Scan for the cell matching the given text and deliver its [X, Y] coordinate at center. 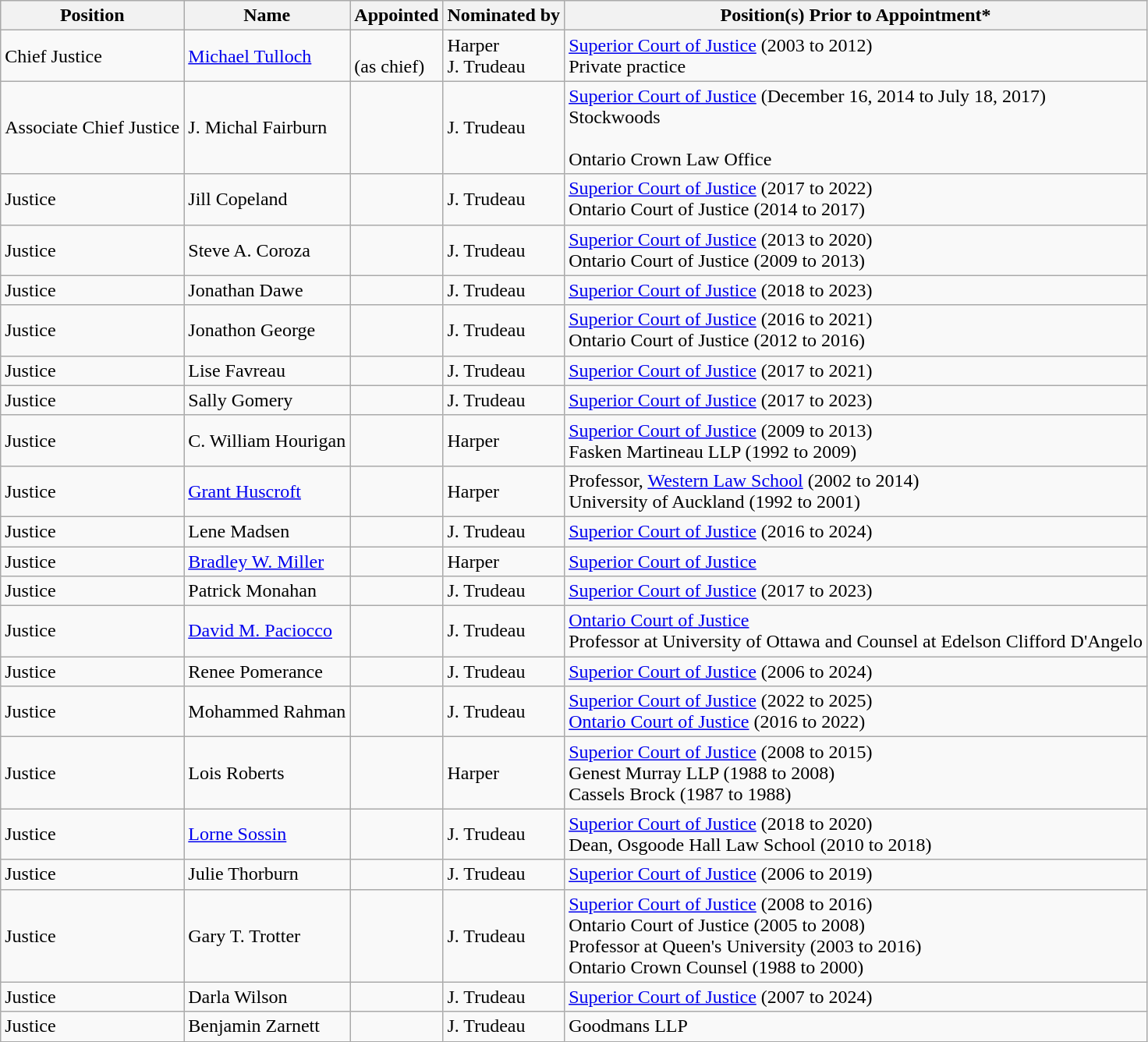
Superior Court of Justice (2013 to 2020) Ontario Court of Justice (2009 to 2013) [856, 250]
Steve A. Coroza [267, 250]
Lene Madsen [267, 531]
Benjamin Zarnett [267, 1026]
Name [267, 16]
Lorne Sossin [267, 835]
Position [92, 16]
Bradley W. Miller [267, 561]
Superior Court of Justice (2018 to 2020) Dean, Osgoode Hall Law School (2010 to 2018) [856, 835]
Chief Justice [92, 56]
Grant Huscroft [267, 491]
Superior Court of Justice [856, 561]
Superior Court of Justice (2009 to 2013) Fasken Martineau LLP (1992 to 2009) [856, 440]
Darla Wilson [267, 997]
C. William Hourigan [267, 440]
HarperJ. Trudeau [504, 56]
Superior Court of Justice (December 16, 2014 to July 18, 2017) StockwoodsOntario Crown Law Office [856, 128]
Appointed [396, 16]
Superior Court of Justice (2007 to 2024) [856, 997]
Julie Thorburn [267, 874]
Nominated by [504, 16]
Superior Court of Justice (2018 to 2023) [856, 290]
(as chief) [396, 56]
Associate Chief Justice [92, 128]
Ontario Court of JusticeProfessor at University of Ottawa and Counsel at Edelson Clifford D'Angelo [856, 632]
Superior Court of Justice (2008 to 2015) Genest Murray LLP (1988 to 2008) Cassels Brock (1987 to 1988) [856, 773]
Superior Court of Justice (2017 to 2022) Ontario Court of Justice (2014 to 2017) [856, 200]
Superior Court of Justice (2017 to 2021) [856, 370]
Superior Court of Justice (2022 to 2025) Ontario Court of Justice (2016 to 2022) [856, 711]
Sally Gomery [267, 400]
Michael Tulloch [267, 56]
Goodmans LLP [856, 1026]
Superior Court of Justice (2016 to 2021) Ontario Court of Justice (2012 to 2016) [856, 331]
Superior Court of Justice (2006 to 2024) [856, 672]
Lois Roberts [267, 773]
Professor, Western Law School (2002 to 2014) University of Auckland (1992 to 2001) [856, 491]
Renee Pomerance [267, 672]
Position(s) Prior to Appointment* [856, 16]
Superior Court of Justice (2006 to 2019) [856, 874]
Patrick Monahan [267, 591]
Jill Copeland [267, 200]
Mohammed Rahman [267, 711]
Lise Favreau [267, 370]
Jonathon George [267, 331]
Jonathan Dawe [267, 290]
J. Michal Fairburn [267, 128]
Gary T. Trotter [267, 936]
David M. Paciocco [267, 632]
Superior Court of Justice (2016 to 2024) [856, 531]
Superior Court of Justice (2003 to 2012) Private practice [856, 56]
